Locate the cell with the specified text and output its [X, Y] center coordinate. 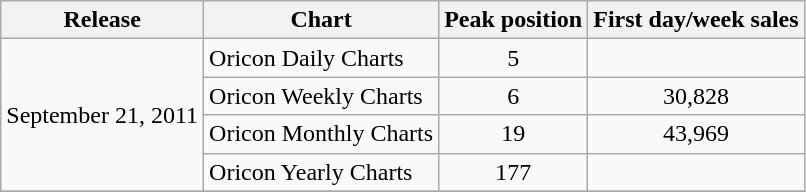
177 [514, 172]
First day/week sales [696, 20]
Oricon Daily Charts [322, 58]
Peak position [514, 20]
Oricon Monthly Charts [322, 134]
Release [102, 20]
5 [514, 58]
19 [514, 134]
September 21, 2011 [102, 115]
Oricon Weekly Charts [322, 96]
30,828 [696, 96]
Oricon Yearly Charts [322, 172]
Chart [322, 20]
6 [514, 96]
43,969 [696, 134]
